Pinpoint the cell where the given text exists, returning its (X, Y) midpoint coordinate. 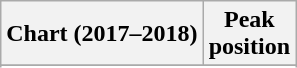
Chart (2017–2018) (102, 34)
Peakposition (249, 34)
